For the text-containing cell, return its midpoint in (x, y) coordinate format. 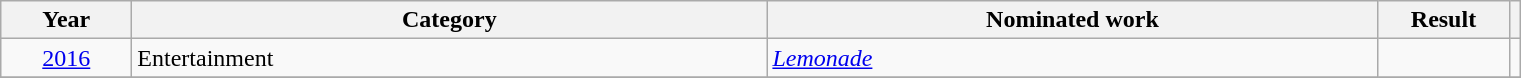
Lemonade (1072, 58)
Result (1444, 20)
2016 (66, 58)
Nominated work (1072, 20)
Category (450, 20)
Year (66, 20)
Entertainment (450, 58)
